Provide the [X, Y] coordinate of the cell's center where the given text is located.  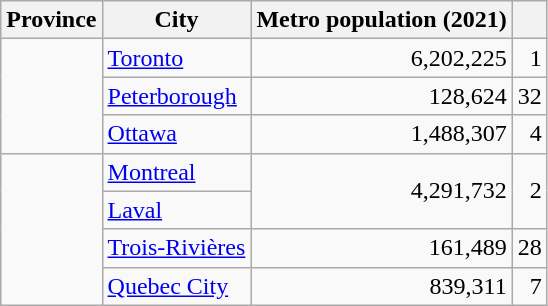
Quebec City [176, 286]
1 [530, 58]
6,202,225 [382, 58]
4,291,732 [382, 191]
839,311 [382, 286]
Toronto [176, 58]
4 [530, 134]
7 [530, 286]
32 [530, 96]
Montreal [176, 172]
161,489 [382, 248]
28 [530, 248]
Peterborough [176, 96]
City [176, 20]
Ottawa [176, 134]
Metro population (2021) [382, 20]
1,488,307 [382, 134]
Trois-Rivières [176, 248]
Province [52, 20]
Laval [176, 210]
128,624 [382, 96]
2 [530, 191]
